Find where the given text appears and provide that cell's center as (x, y) coordinate. 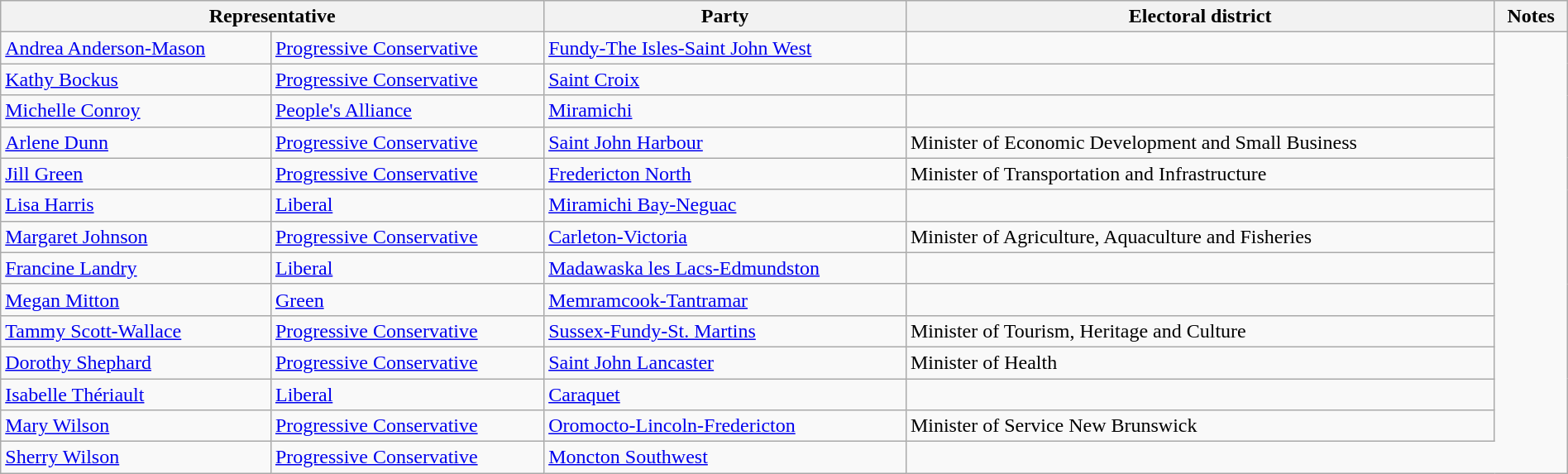
Isabelle Thériault (136, 395)
Miramichi Bay-Neguac (725, 205)
Minister of Agriculture, Aquaculture and Fisheries (1200, 237)
Minister of Health (1200, 362)
Caraquet (725, 395)
Notes (1531, 17)
Minister of Service New Brunswick (1200, 426)
Green (407, 299)
Fredericton North (725, 174)
Saint John Lancaster (725, 362)
Memramcook-Tantramar (725, 299)
Madawaska les Lacs-Edmundston (725, 268)
Margaret Johnson (136, 237)
Saint Croix (725, 79)
Andrea Anderson-Mason (136, 48)
Mary Wilson (136, 426)
Tammy Scott-Wallace (136, 331)
Minister of Economic Development and Small Business (1200, 142)
Oromocto-Lincoln-Fredericton (725, 426)
Dorothy Shephard (136, 362)
Representative (273, 17)
Sussex-Fundy-St. Martins (725, 331)
Jill Green (136, 174)
Lisa Harris (136, 205)
Arlene Dunn (136, 142)
Minister of Transportation and Infrastructure (1200, 174)
Megan Mitton (136, 299)
Michelle Conroy (136, 111)
Carleton-Victoria (725, 237)
Miramichi (725, 111)
People's Alliance (407, 111)
Francine Landry (136, 268)
Electoral district (1200, 17)
Kathy Bockus (136, 79)
Saint John Harbour (725, 142)
Sherry Wilson (136, 457)
Party (725, 17)
Minister of Tourism, Heritage and Culture (1200, 331)
Moncton Southwest (725, 457)
Fundy-The Isles-Saint John West (725, 48)
